Determine the (X, Y) coordinate at the center of the cell enclosing the given text.  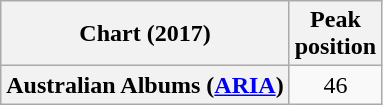
46 (335, 85)
Australian Albums (ARIA) (145, 85)
Peak position (335, 34)
Chart (2017) (145, 34)
